From the cell containing the given text, extract its center point as (X, Y) coordinate. 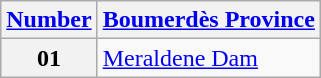
01 (49, 58)
Meraldene Dam (208, 58)
Number (49, 20)
Boumerdès Province (208, 20)
